Return the [x, y] coordinate for the center point of the cell that contains the specified text.  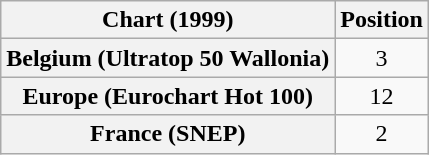
2 [382, 134]
12 [382, 96]
3 [382, 58]
Chart (1999) [168, 20]
Europe (Eurochart Hot 100) [168, 96]
France (SNEP) [168, 134]
Belgium (Ultratop 50 Wallonia) [168, 58]
Position [382, 20]
